Capture the cell that displays the provided text and extract its (x, y) central coordinate. 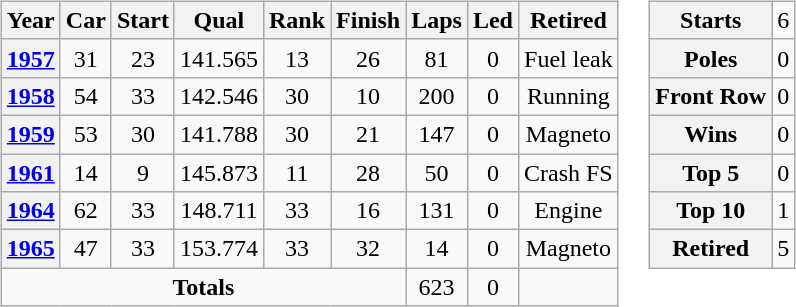
Crash FS (568, 173)
Start (142, 20)
145.873 (218, 173)
Running (568, 96)
31 (86, 58)
16 (368, 211)
13 (296, 58)
54 (86, 96)
28 (368, 173)
47 (86, 249)
5 (784, 249)
148.711 (218, 211)
Engine (568, 211)
Led (492, 20)
Front Row (711, 96)
153.774 (218, 249)
Qual (218, 20)
6 (784, 20)
1958 (30, 96)
62 (86, 211)
1959 (30, 134)
81 (437, 58)
1957 (30, 58)
1964 (30, 211)
Rank (296, 20)
Year (30, 20)
Fuel leak (568, 58)
Laps (437, 20)
10 (368, 96)
9 (142, 173)
142.546 (218, 96)
23 (142, 58)
1965 (30, 249)
Top 10 (711, 211)
141.788 (218, 134)
141.565 (218, 58)
147 (437, 134)
53 (86, 134)
Poles (711, 58)
26 (368, 58)
623 (437, 287)
32 (368, 249)
21 (368, 134)
1961 (30, 173)
Wins (711, 134)
Finish (368, 20)
Starts (711, 20)
Top 5 (711, 173)
200 (437, 96)
11 (296, 173)
50 (437, 173)
1 (784, 211)
Car (86, 20)
Totals (203, 287)
131 (437, 211)
